Return [x, y] of the center of cell containing provided text 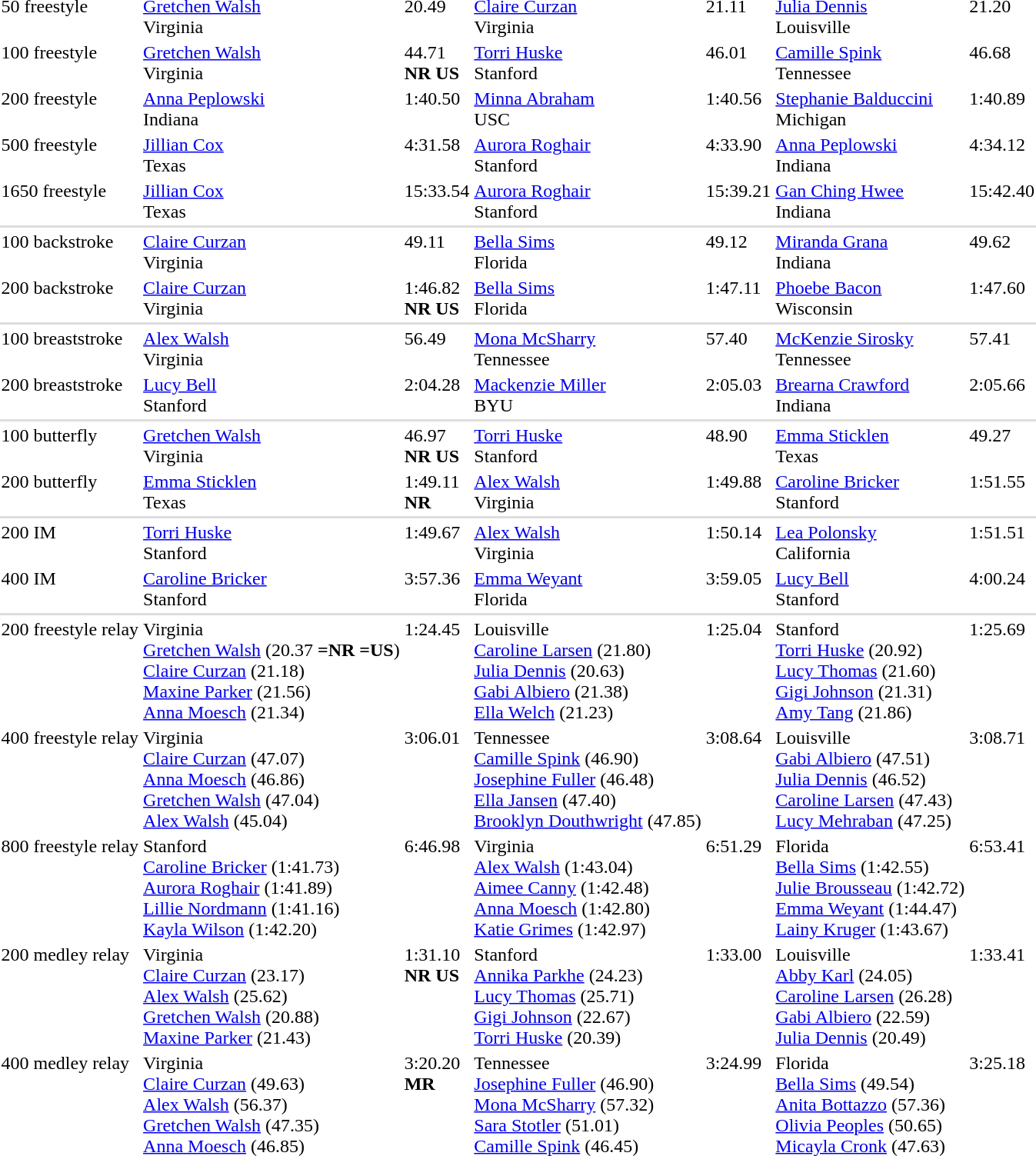
100 butterfly [70, 446]
1:51.55 [1002, 492]
Brearna Crawford Indiana [871, 395]
Phoebe Bacon Wisconsin [871, 298]
2:05.66 [1002, 395]
Stanford Annika Parkhe (24.23) Lucy Thomas (25.71) Gigi Johnson (22.67) Torri Huske (20.39) [588, 996]
4:00.24 [1002, 589]
1:47.11 [738, 298]
Tennessee Camille Spink (46.90) Josephine Fuller (46.48) Ella Jansen (47.40) Brooklyn Douthwright (47.85) [588, 779]
49.27 [1002, 446]
Lea PolonskyCalifornia [871, 543]
3:57.36 [437, 589]
Minna AbrahamUSC [588, 109]
400 IM [70, 589]
56.49 [437, 349]
1:31.10NR US [437, 996]
57.41 [1002, 349]
3:08.64 [738, 779]
Stephanie Balduccini Michigan [871, 109]
1:50.14 [738, 543]
200 breaststroke [70, 395]
1:51.51 [1002, 543]
500 freestyle [70, 155]
1:33.41 [1002, 996]
Virginia Gretchen Walsh (20.37 =NR =US) Claire Curzan (21.18) Maxine Parker (21.56) Anna Moesch (21.34) [272, 671]
1:49.88 [738, 492]
1:49.67 [437, 543]
200 backstroke [70, 298]
Camille Spink Tennessee [871, 63]
Stanford Torri Huske (20.92) Lucy Thomas (21.60) Gigi Johnson (21.31) Amy Tang (21.86) [871, 671]
4:31.58 [437, 155]
VirginiaAlex Walsh (1:43.04) Aimee Canny (1:42.48) Anna Moesch (1:42.80) Katie Grimes (1:42.97) [588, 888]
57.40 [738, 349]
100 breaststroke [70, 349]
1:47.60 [1002, 298]
49.62 [1002, 252]
100 freestyle [70, 63]
48.90 [738, 446]
Louisville Gabi Albiero (47.51) Julia Dennis (46.52) Caroline Larsen (47.43) Lucy Mehraban (47.25) [871, 779]
49.12 [738, 252]
1:24.45 [437, 671]
6:53.41 [1002, 888]
1:46.82 NR US [437, 298]
Gan Ching Hwee Indiana [871, 202]
46.01 [738, 63]
200 freestyle [70, 109]
Louisville Caroline Larsen (21.80) Julia Dennis (20.63) Gabi Albiero (21.38) Ella Welch (21.23) [588, 671]
1:25.69 [1002, 671]
15:42.40 [1002, 202]
StanfordCaroline Bricker (1:41.73) Aurora Roghair (1:41.89)Lillie Nordmann (1:41.16) Kayla Wilson (1:42.20) [272, 888]
44.71NR US [437, 63]
Mona McSharry Tennessee [588, 349]
49.11 [437, 252]
Miranda Grana Indiana [871, 252]
McKenzie Sirosky Tennessee [871, 349]
200 IM [70, 543]
1:40.50 [437, 109]
4:34.12 [1002, 155]
FloridaBella Sims (1:42.55) Julie Brousseau (1:42.72) Emma Weyant (1:44.47) Lainy Kruger (1:43.67) [871, 888]
2:04.28 [437, 395]
3:08.71 [1002, 779]
Virginia Claire Curzan (47.07) Anna Moesch (46.86) Gretchen Walsh (47.04) Alex Walsh (45.04) [272, 779]
Mackenzie Miller BYU [588, 395]
15:33.54 [437, 202]
1:40.89 [1002, 109]
Emma Weyant Florida [588, 589]
100 backstroke [70, 252]
2:05.03 [738, 395]
400 freestyle relay [70, 779]
46.68 [1002, 63]
Virginia Claire Curzan (23.17)Alex Walsh (25.62)Gretchen Walsh (20.88) Maxine Parker (21.43) [272, 996]
15:39.21 [738, 202]
6:46.98 [437, 888]
Torri Huske Stanford [272, 543]
200 medley relay [70, 996]
1:33.00 [738, 996]
800 freestyle relay [70, 888]
6:51.29 [738, 888]
46.97NR US [437, 446]
1650 freestyle [70, 202]
1:25.04 [738, 671]
1:40.56 [738, 109]
200 freestyle relay [70, 671]
200 butterfly [70, 492]
3:06.01 [437, 779]
LouisvilleAbby Karl (24.05) Caroline Larsen (26.28) Gabi Albiero (22.59) Julia Dennis (20.49) [871, 996]
4:33.90 [738, 155]
1:49.11 NR [437, 492]
3:59.05 [738, 589]
